Extract the [x, y] coordinate from the center of the cell holding the provided text.  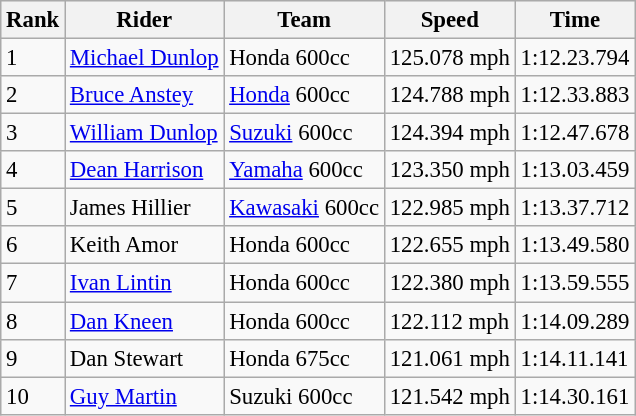
1:13.49.580 [574, 245]
Dan Kneen [144, 321]
8 [33, 321]
Bruce Anstey [144, 95]
Rider [144, 20]
1:12.33.883 [574, 95]
122.380 mph [450, 283]
Time [574, 20]
121.542 mph [450, 396]
124.788 mph [450, 95]
1:14.11.141 [574, 358]
Yamaha 600cc [304, 170]
122.112 mph [450, 321]
1:13.59.555 [574, 283]
Michael Dunlop [144, 58]
William Dunlop [144, 133]
4 [33, 170]
Dean Harrison [144, 170]
1:14.09.289 [574, 321]
122.985 mph [450, 208]
1:13.37.712 [574, 208]
1:12.47.678 [574, 133]
James Hillier [144, 208]
Keith Amor [144, 245]
121.061 mph [450, 358]
Honda 675cc [304, 358]
125.078 mph [450, 58]
1:12.23.794 [574, 58]
Speed [450, 20]
9 [33, 358]
7 [33, 283]
6 [33, 245]
3 [33, 133]
1:14.30.161 [574, 396]
124.394 mph [450, 133]
Team [304, 20]
Ivan Lintin [144, 283]
Rank [33, 20]
10 [33, 396]
2 [33, 95]
1 [33, 58]
Guy Martin [144, 396]
Kawasaki 600cc [304, 208]
123.350 mph [450, 170]
122.655 mph [450, 245]
Dan Stewart [144, 358]
1:13.03.459 [574, 170]
5 [33, 208]
